Identify which cell holds the provided text, then report its [X, Y] central coordinate. 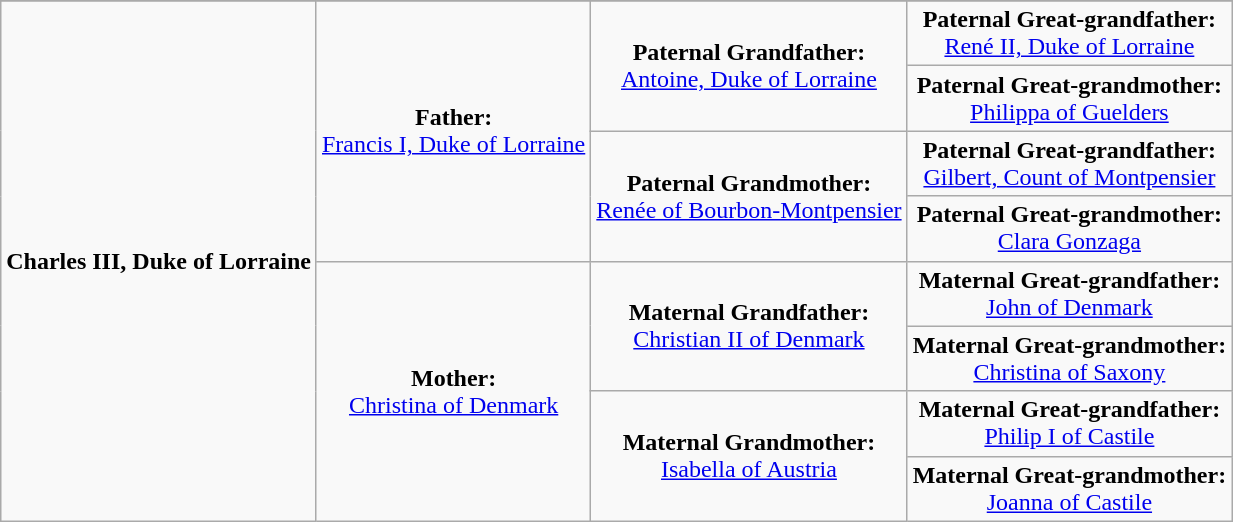
Paternal Great-grandmother:Philippa of Guelders [1070, 98]
Paternal Great-grandfather:Gilbert, Count of Montpensier [1070, 164]
Paternal Great-grandmother:Clara Gonzaga [1070, 228]
Paternal Grandfather:Antoine, Duke of Lorraine [749, 66]
Maternal Great-grandfather:John of Denmark [1070, 294]
Maternal Great-grandmother:Christina of Saxony [1070, 358]
Mother:Christina of Denmark [453, 391]
Father:Francis I, Duke of Lorraine [453, 131]
Maternal Grandfather:Christian II of Denmark [749, 326]
Paternal Grandmother:Renée of Bourbon-Montpensier [749, 196]
Maternal Grandmother:Isabella of Austria [749, 456]
Charles III, Duke of Lorraine [159, 261]
Paternal Great-grandfather:René II, Duke of Lorraine [1070, 34]
Maternal Great-grandmother:Joanna of Castile [1070, 488]
Maternal Great-grandfather:Philip I of Castile [1070, 424]
